For the text-containing cell, return its midpoint in (X, Y) coordinate format. 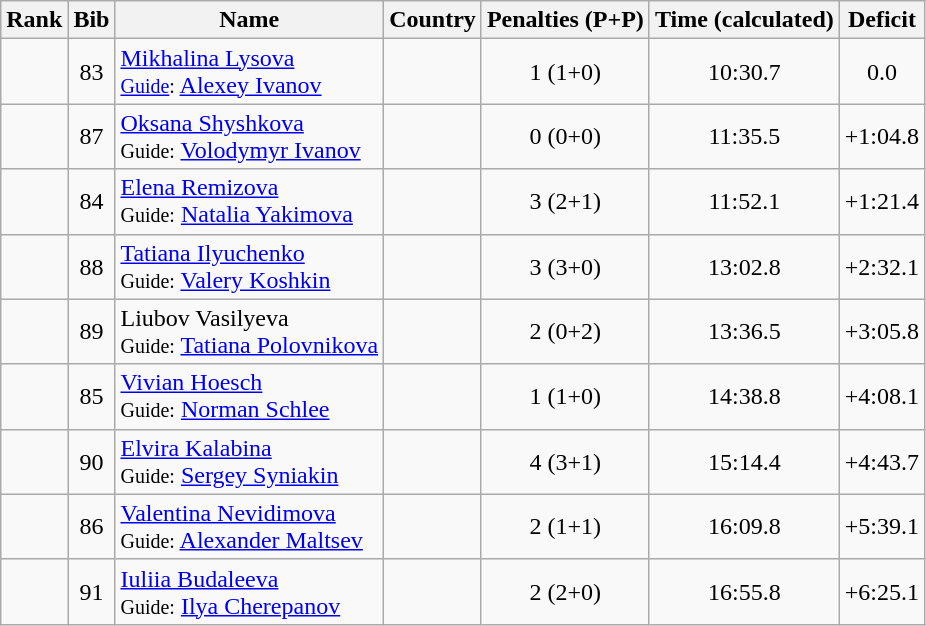
10:30.7 (744, 72)
3 (2+1) (565, 202)
13:36.5 (744, 332)
Country (433, 20)
11:52.1 (744, 202)
+1:04.8 (882, 136)
15:14.4 (744, 462)
88 (92, 266)
14:38.8 (744, 396)
Valentina NevidimovaGuide: Alexander Maltsev (250, 526)
91 (92, 592)
Tatiana IlyuchenkoGuide: Valery Koshkin (250, 266)
+4:08.1 (882, 396)
2 (2+0) (565, 592)
4 (3+1) (565, 462)
+5:39.1 (882, 526)
0 (0+0) (565, 136)
Liubov VasilyevaGuide: Tatiana Polovnikova (250, 332)
Elena RemizovaGuide: Natalia Yakimova (250, 202)
Penalties (P+P) (565, 20)
Oksana ShyshkovaGuide: Volodymyr Ivanov (250, 136)
Rank (34, 20)
+2:32.1 (882, 266)
2 (1+1) (565, 526)
3 (3+0) (565, 266)
16:09.8 (744, 526)
Elvira KalabinaGuide: Sergey Syniakin (250, 462)
11:35.5 (744, 136)
+1:21.4 (882, 202)
Name (250, 20)
Iuliia BudaleevaGuide: Ilya Cherepanov (250, 592)
0.0 (882, 72)
+6:25.1 (882, 592)
+3:05.8 (882, 332)
83 (92, 72)
90 (92, 462)
Time (calculated) (744, 20)
13:02.8 (744, 266)
85 (92, 396)
Bib (92, 20)
16:55.8 (744, 592)
84 (92, 202)
86 (92, 526)
2 (0+2) (565, 332)
89 (92, 332)
Vivian HoeschGuide: Norman Schlee (250, 396)
Mikhalina LysovaGuide: Alexey Ivanov (250, 72)
+4:43.7 (882, 462)
87 (92, 136)
Deficit (882, 20)
